Locate the cell with the specified text and output its (x, y) center coordinate. 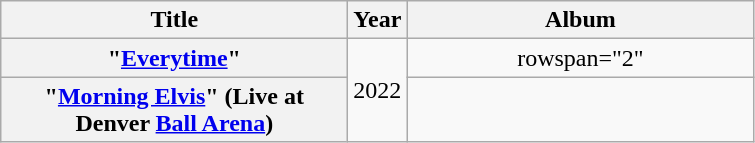
"Everytime" (174, 58)
Year (378, 20)
2022 (378, 90)
"Morning Elvis" (Live at Denver Ball Arena) (174, 110)
Title (174, 20)
Album (580, 20)
rowspan="2" (580, 58)
